Locate the cell with the specified text and output its [x, y] center coordinate. 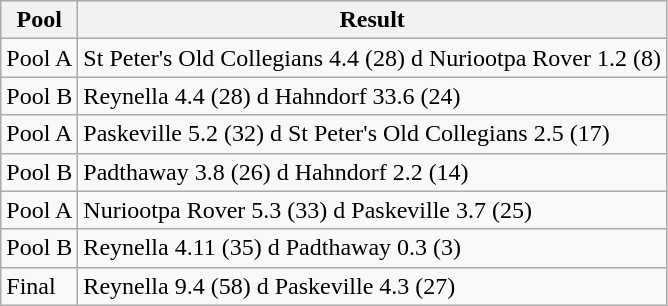
Final [40, 286]
Nuriootpa Rover 5.3 (33) d Paskeville 3.7 (25) [372, 210]
Pool [40, 20]
Padthaway 3.8 (26) d Hahndorf 2.2 (14) [372, 172]
St Peter's Old Collegians 4.4 (28) d Nuriootpa Rover 1.2 (8) [372, 58]
Reynella 4.4 (28) d Hahndorf 33.6 (24) [372, 96]
Paskeville 5.2 (32) d St Peter's Old Collegians 2.5 (17) [372, 134]
Reynella 4.11 (35) d Padthaway 0.3 (3) [372, 248]
Result [372, 20]
Reynella 9.4 (58) d Paskeville 4.3 (27) [372, 286]
